Provide the [X, Y] coordinate of the cell's center where the given text is located.  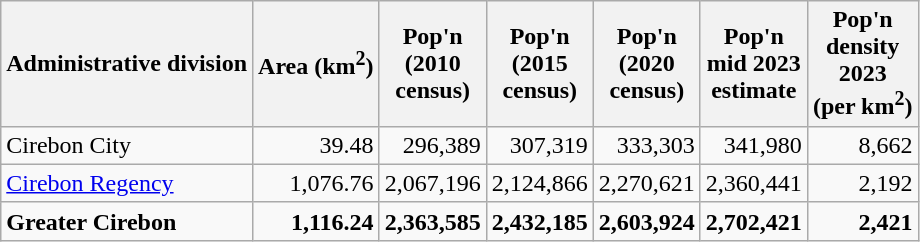
39.48 [316, 145]
2,702,421 [754, 221]
1,076.76 [316, 183]
2,360,441 [754, 183]
Cirebon Regency [127, 183]
Pop'n (2015 census) [540, 64]
Pop'n mid 2023estimate [754, 64]
2,603,924 [646, 221]
2,124,866 [540, 183]
Pop'n (2020 census) [646, 64]
2,067,196 [432, 183]
Pop'n (2010 census) [432, 64]
8,662 [862, 145]
1,116.24 [316, 221]
2,432,185 [540, 221]
296,389 [432, 145]
Area (km2) [316, 64]
2,270,621 [646, 183]
333,303 [646, 145]
2,363,585 [432, 221]
2,421 [862, 221]
341,980 [754, 145]
2,192 [862, 183]
Cirebon City [127, 145]
Pop'n density 2023 (per km2) [862, 64]
Administrative division [127, 64]
307,319 [540, 145]
Greater Cirebon [127, 221]
